Scan for the cell matching the given text and deliver its [X, Y] coordinate at center. 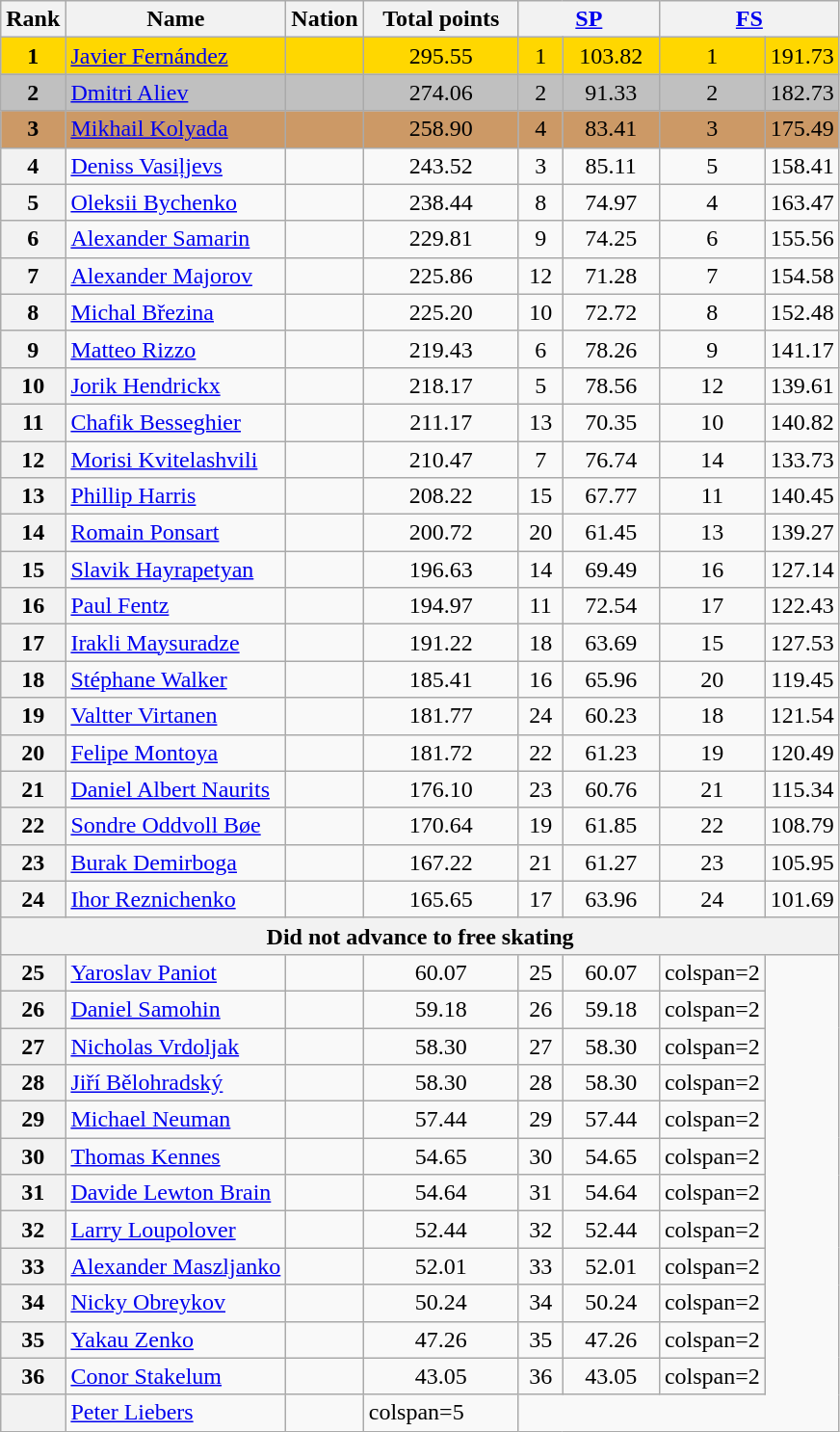
122.43 [801, 606]
61.23 [611, 753]
65.96 [611, 679]
141.17 [801, 349]
108.79 [801, 826]
85.11 [611, 166]
191.73 [801, 56]
208.22 [441, 496]
182.73 [801, 93]
Irakli Maysuradze [175, 643]
63.96 [611, 899]
Burak Demirboga [175, 862]
158.41 [801, 166]
101.69 [801, 899]
218.17 [441, 385]
colspan=5 [441, 1413]
Alexander Maszljanko [175, 1266]
Yakau Zenko [175, 1339]
103.82 [611, 56]
Dmitri Aliev [175, 93]
181.72 [441, 753]
Chafik Besseghier [175, 422]
Stéphane Walker [175, 679]
Name [175, 19]
Morisi Kvitelashvili [175, 460]
71.28 [611, 276]
Jiří Bělohradský [175, 1083]
74.25 [611, 239]
165.65 [441, 899]
127.53 [801, 643]
219.43 [441, 349]
120.49 [801, 753]
Total points [441, 19]
Ihor Reznichenko [175, 899]
Larry Loupolover [175, 1230]
191.22 [441, 643]
FS [749, 19]
175.49 [801, 129]
155.56 [801, 239]
295.55 [441, 56]
78.56 [611, 385]
Phillip Harris [175, 496]
139.27 [801, 533]
133.73 [801, 460]
SP [589, 19]
Nicky Obreykov [175, 1303]
194.97 [441, 606]
243.52 [441, 166]
115.34 [801, 789]
Oleksii Bychenko [175, 202]
Paul Fentz [175, 606]
Daniel Albert Naurits [175, 789]
Peter Liebers [175, 1413]
181.77 [441, 716]
238.44 [441, 202]
211.17 [441, 422]
61.27 [611, 862]
Nicholas Vrdoljak [175, 1046]
60.23 [611, 716]
121.54 [801, 716]
225.20 [441, 312]
Romain Ponsart [175, 533]
Jorik Hendrickx [175, 385]
91.33 [611, 93]
127.14 [801, 570]
225.86 [441, 276]
67.77 [611, 496]
119.45 [801, 679]
163.47 [801, 202]
105.95 [801, 862]
78.26 [611, 349]
Alexander Majorov [175, 276]
Davide Lewton Brain [175, 1193]
69.49 [611, 570]
Daniel Samohin [175, 1009]
Mikhail Kolyada [175, 129]
Valtter Virtanen [175, 716]
83.41 [611, 129]
Rank [33, 19]
72.72 [611, 312]
167.22 [441, 862]
258.90 [441, 129]
140.82 [801, 422]
Nation [325, 19]
Michal Březina [175, 312]
60.76 [611, 789]
Yaroslav Paniot [175, 972]
152.48 [801, 312]
Thomas Kennes [175, 1156]
76.74 [611, 460]
74.97 [611, 202]
Sondre Oddvoll Bøe [175, 826]
70.35 [611, 422]
61.85 [611, 826]
Conor Stakelum [175, 1376]
Matteo Rizzo [175, 349]
Felipe Montoya [175, 753]
196.63 [441, 570]
185.41 [441, 679]
72.54 [611, 606]
Michael Neuman [175, 1120]
210.47 [441, 460]
176.10 [441, 789]
Alexander Samarin [175, 239]
274.06 [441, 93]
170.64 [441, 826]
Deniss Vasiļjevs [175, 166]
Slavik Hayrapetyan [175, 570]
200.72 [441, 533]
229.81 [441, 239]
63.69 [611, 643]
139.61 [801, 385]
154.58 [801, 276]
Did not advance to free skating [420, 936]
Javier Fernández [175, 56]
61.45 [611, 533]
140.45 [801, 496]
